Find where the given text appears and provide that cell's center as [X, Y] coordinate. 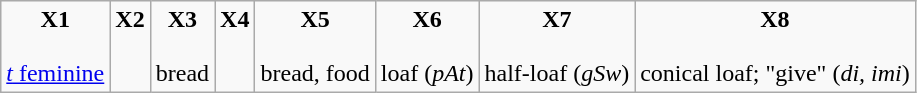
X5 bread, food [315, 47]
X8conical loaf; "give" (di, imi) [776, 47]
X3 bread [182, 47]
X6loaf (pAt) [427, 47]
X7half-loaf (gSw) [557, 47]
X4 [235, 47]
X2 [130, 47]
X1t feminine [56, 47]
